Determine the [x, y] coordinate at the center of the cell enclosing the given text.  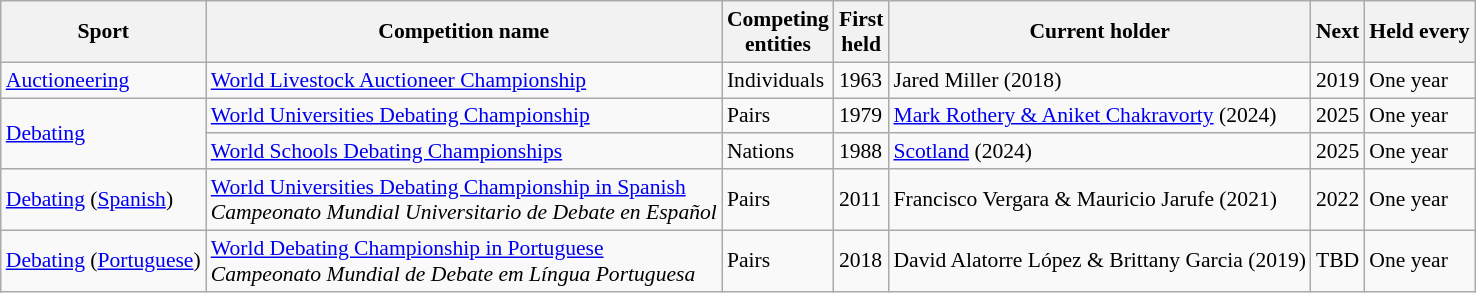
World Universities Debating Championship in Spanish Campeonato Mundial Universitario de Debate en Español [464, 200]
2011 [861, 200]
First held [861, 32]
Debating (Portuguese) [104, 260]
Debating [104, 134]
1988 [861, 152]
World Livestock Auctioneer Championship [464, 80]
Competing entities [778, 32]
Francisco Vergara & Mauricio Jarufe (2021) [1100, 200]
Auctioneering [104, 80]
1979 [861, 116]
Held every [1419, 32]
Debating (Spanish) [104, 200]
David Alatorre López & Brittany Garcia (2019) [1100, 260]
World Universities Debating Championship [464, 116]
Individuals [778, 80]
Mark Rothery & Aniket Chakravorty (2024) [1100, 116]
Nations [778, 152]
2019 [1338, 80]
Jared Miller (2018) [1100, 80]
Current holder [1100, 32]
Competition name [464, 32]
2018 [861, 260]
Next [1338, 32]
1963 [861, 80]
World Schools Debating Championships [464, 152]
World Debating Championship in Portuguese Campeonato Mundial de Debate em Língua Portuguesa [464, 260]
Sport [104, 32]
2022 [1338, 200]
Scotland (2024) [1100, 152]
TBD [1338, 260]
